Extract the [x, y] coordinate from the center of the cell holding the provided text.  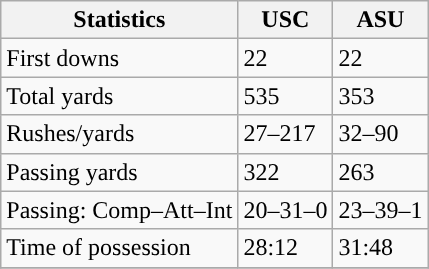
Time of possession [120, 248]
Passing: Comp–Att–Int [120, 210]
Statistics [120, 20]
USC [286, 20]
31:48 [380, 248]
Total yards [120, 96]
353 [380, 96]
Passing yards [120, 172]
535 [286, 96]
ASU [380, 20]
First downs [120, 58]
27–217 [286, 134]
32–90 [380, 134]
28:12 [286, 248]
23–39–1 [380, 210]
322 [286, 172]
263 [380, 172]
Rushes/yards [120, 134]
20–31–0 [286, 210]
